Identify which cell holds the provided text, then report its [X, Y] central coordinate. 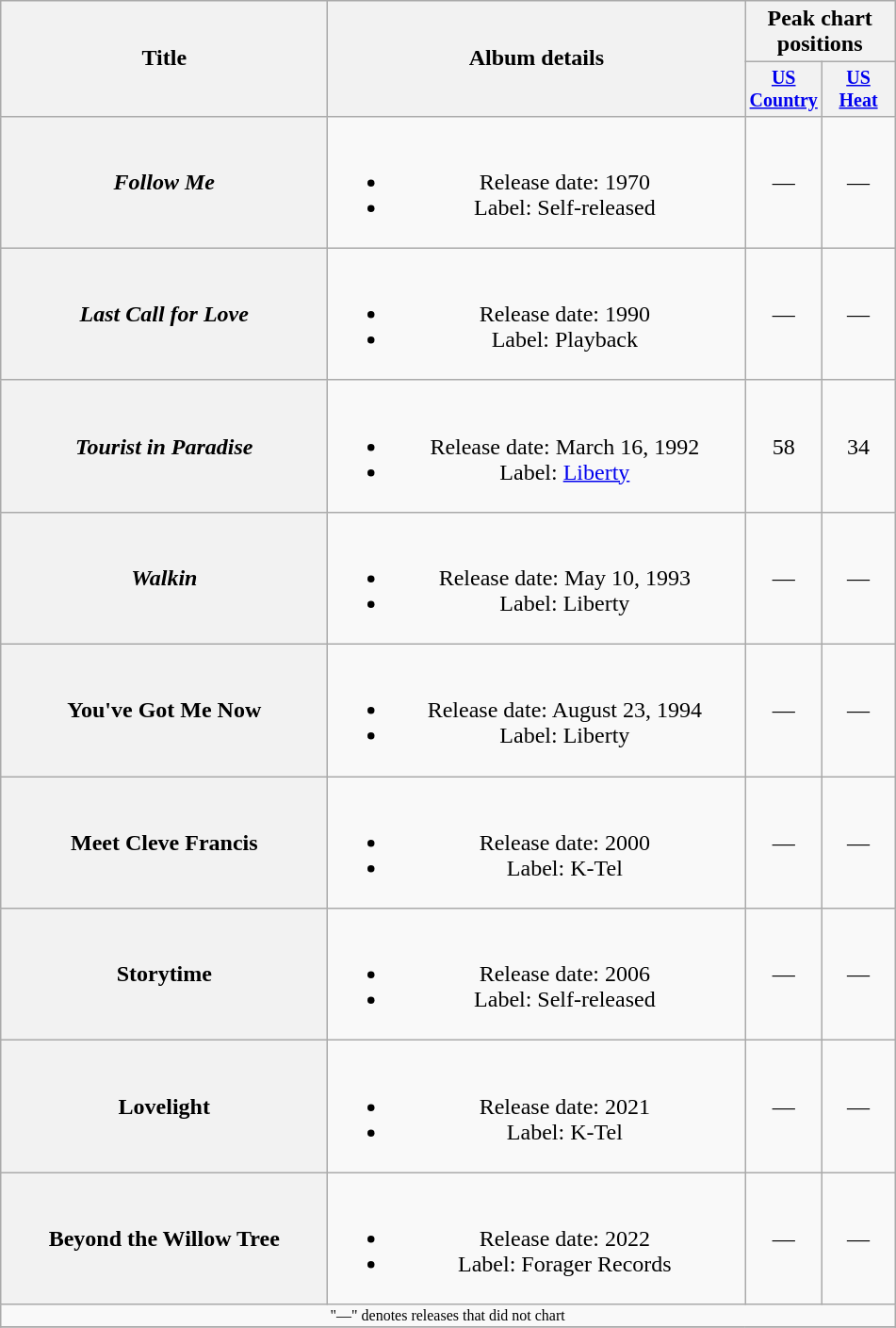
Release date: August 23, 1994Label: Liberty [537, 711]
Release date: 2000Label: K-Tel [537, 843]
Tourist in Paradise [164, 446]
Meet Cleve Francis [164, 843]
Beyond the Willow Tree [164, 1238]
Peak chartpositions [820, 32]
Storytime [164, 975]
Lovelight [164, 1107]
Release date: 2006Label: Self-released [537, 975]
Follow Me [164, 182]
58 [784, 446]
Album details [537, 58]
Last Call for Love [164, 314]
You've Got Me Now [164, 711]
Release date: May 10, 1993Label: Liberty [537, 578]
US Country [784, 89]
Release date: 1970Label: Self-released [537, 182]
"—" denotes releases that did not chart [448, 1316]
Release date: March 16, 1992Label: Liberty [537, 446]
Walkin [164, 578]
Release date: 2021Label: K-Tel [537, 1107]
Release date: 2022Label: Forager Records [537, 1238]
34 [859, 446]
Title [164, 58]
Release date: 1990Label: Playback [537, 314]
US Heat [859, 89]
